Identify which cell holds the provided text, then report its [X, Y] central coordinate. 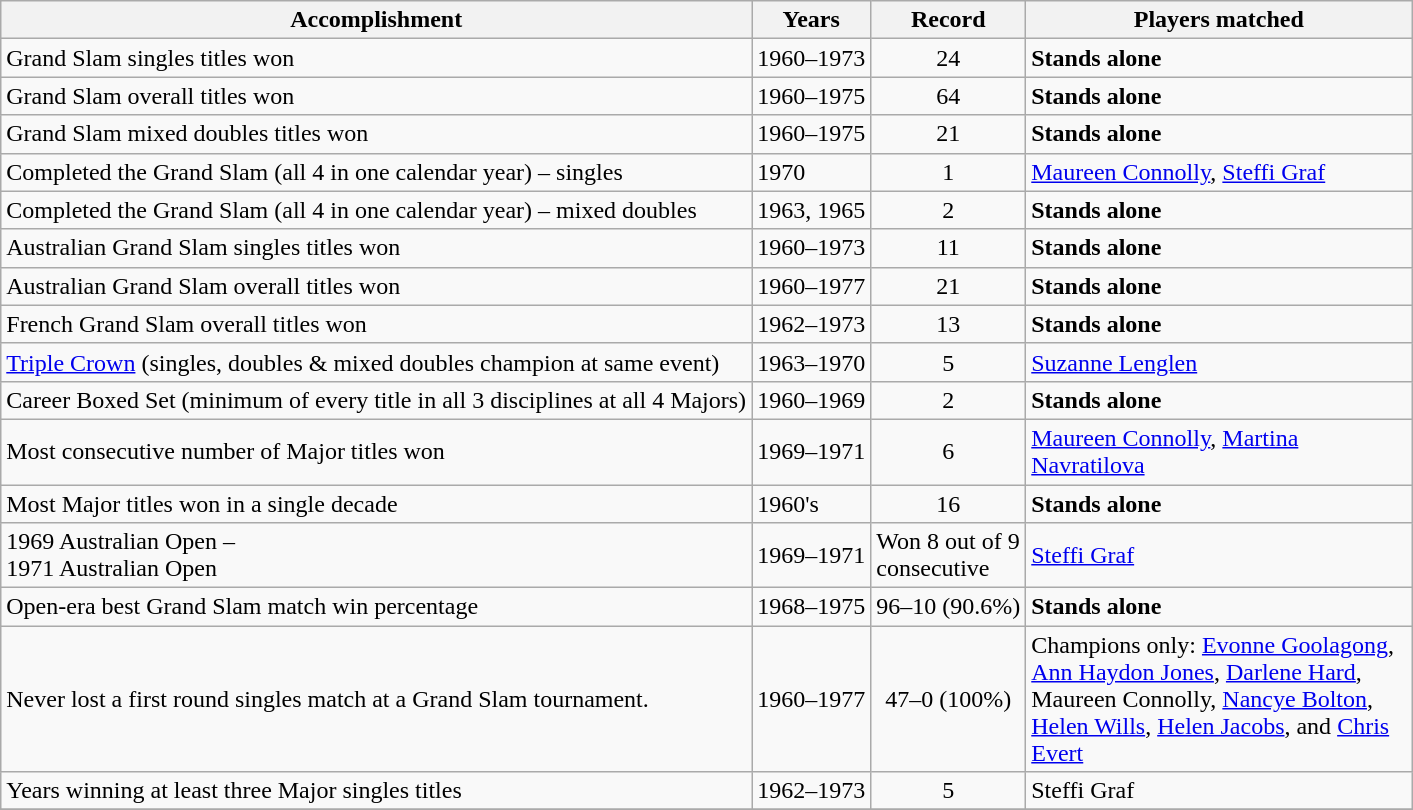
Grand Slam mixed doubles titles won [376, 134]
Most consecutive number of Major titles won [376, 452]
French Grand Slam overall titles won [376, 324]
1963–1970 [812, 362]
Players matched [1219, 20]
Most Major titles won in a single decade [376, 503]
24 [948, 58]
1969 Australian Open – 1971 Australian Open [376, 556]
Accomplishment [376, 20]
1968–1975 [812, 607]
64 [948, 96]
11 [948, 248]
96–10 (90.6%) [948, 607]
Career Boxed Set (minimum of every title in all 3 disciplines at all 4 Majors) [376, 400]
Completed the Grand Slam (all 4 in one calendar year) – singles [376, 172]
Never lost a first round singles match at a Grand Slam tournament. [376, 699]
Completed the Grand Slam (all 4 in one calendar year) – mixed doubles [376, 210]
Open-era best Grand Slam match win percentage [376, 607]
Australian Grand Slam singles titles won [376, 248]
16 [948, 503]
Won 8 out of 9consecutive [948, 556]
Record [948, 20]
Years [812, 20]
Grand Slam singles titles won [376, 58]
Champions only: Evonne Goolagong, Ann Haydon Jones, Darlene Hard, Maureen Connolly, Nancye Bolton, Helen Wills, Helen Jacobs, and Chris Evert [1219, 699]
6 [948, 452]
Maureen Connolly, Steffi Graf [1219, 172]
1970 [812, 172]
Triple Crown (singles, doubles & mixed doubles champion at same event) [376, 362]
1960–1969 [812, 400]
Years winning at least three Major singles titles [376, 791]
1963, 1965 [812, 210]
1960's [812, 503]
13 [948, 324]
Australian Grand Slam overall titles won [376, 286]
47–0 (100%) [948, 699]
Maureen Connolly, Martina Navratilova [1219, 452]
1 [948, 172]
Suzanne Lenglen [1219, 362]
Grand Slam overall titles won [376, 96]
